For the text-containing cell, return its midpoint in [x, y] coordinate format. 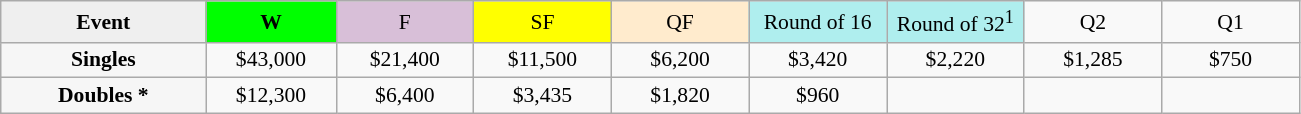
$960 [818, 96]
Event [104, 22]
Round of 16 [818, 22]
QF [680, 22]
F [405, 22]
$2,220 [955, 60]
Round of 321 [955, 22]
$12,300 [271, 96]
$750 [1231, 60]
$1,285 [1093, 60]
W [271, 22]
SF [543, 22]
$6,400 [405, 96]
$21,400 [405, 60]
$3,435 [543, 96]
$11,500 [543, 60]
$3,420 [818, 60]
Q2 [1093, 22]
$1,820 [680, 96]
$43,000 [271, 60]
Q1 [1231, 22]
Doubles * [104, 96]
$6,200 [680, 60]
Singles [104, 60]
